Return the (x, y) coordinate for the center point of the cell that contains the specified text.  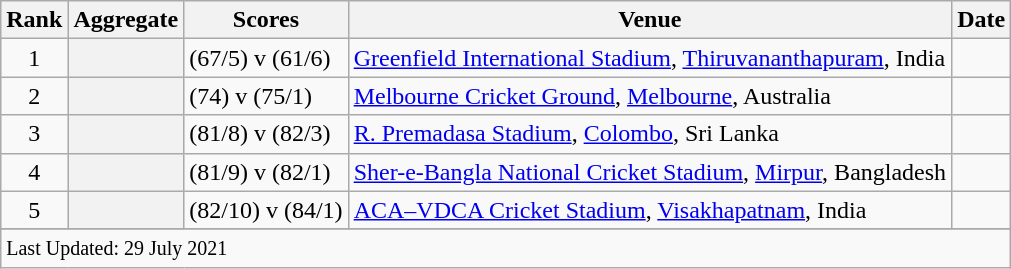
Venue (650, 20)
(67/5) v (61/6) (266, 58)
(74) v (75/1) (266, 96)
ACA–VDCA Cricket Stadium, Visakhapatnam, India (650, 210)
Scores (266, 20)
Aggregate (126, 20)
(82/10) v (84/1) (266, 210)
1 (34, 58)
(81/8) v (82/3) (266, 134)
2 (34, 96)
Greenfield International Stadium, Thiruvananthapuram, India (650, 58)
Date (982, 20)
Last Updated: 29 July 2021 (506, 248)
R. Premadasa Stadium, Colombo, Sri Lanka (650, 134)
Melbourne Cricket Ground, Melbourne, Australia (650, 96)
Rank (34, 20)
Sher-e-Bangla National Cricket Stadium, Mirpur, Bangladesh (650, 172)
4 (34, 172)
3 (34, 134)
5 (34, 210)
(81/9) v (82/1) (266, 172)
